Provide the [x, y] coordinate of the cell's center where the given text is located.  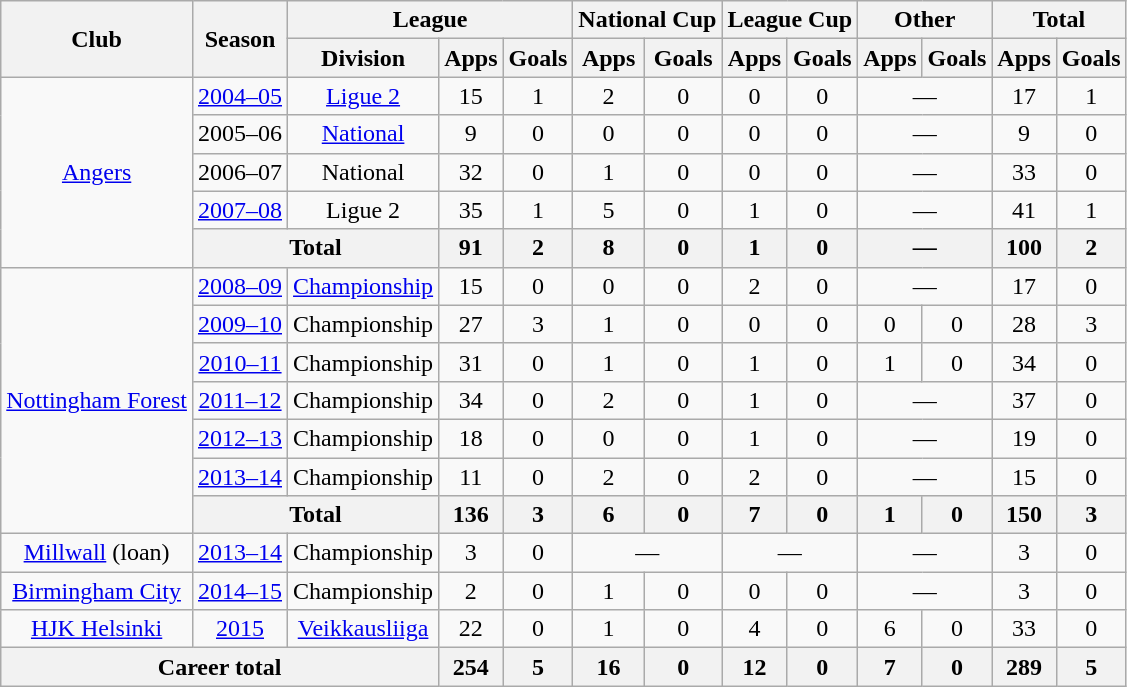
Season [240, 39]
Other [925, 20]
Division [364, 58]
2007–08 [240, 210]
Career total [220, 667]
2012–13 [240, 438]
4 [754, 629]
254 [471, 667]
Club [97, 39]
32 [471, 172]
19 [1024, 438]
2008–09 [240, 286]
22 [471, 629]
2014–15 [240, 591]
2006–07 [240, 172]
Millwall (loan) [97, 553]
2011–12 [240, 400]
100 [1024, 248]
Veikkausliiga [364, 629]
18 [471, 438]
41 [1024, 210]
16 [609, 667]
2004–05 [240, 96]
Birmingham City [97, 591]
150 [1024, 515]
National Cup [648, 20]
League [430, 20]
31 [471, 362]
37 [1024, 400]
11 [471, 477]
27 [471, 324]
12 [754, 667]
2015 [240, 629]
136 [471, 515]
League Cup [790, 20]
28 [1024, 324]
Nottingham Forest [97, 400]
2009–10 [240, 324]
HJK Helsinki [97, 629]
2005–06 [240, 134]
91 [471, 248]
289 [1024, 667]
35 [471, 210]
2010–11 [240, 362]
8 [609, 248]
Angers [97, 172]
